Extract the [X, Y] coordinate from the center of the cell holding the provided text.  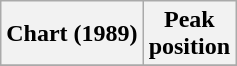
Chart (1989) [72, 34]
Peakposition [189, 34]
